Pinpoint the cell where the given text exists, returning its (x, y) midpoint coordinate. 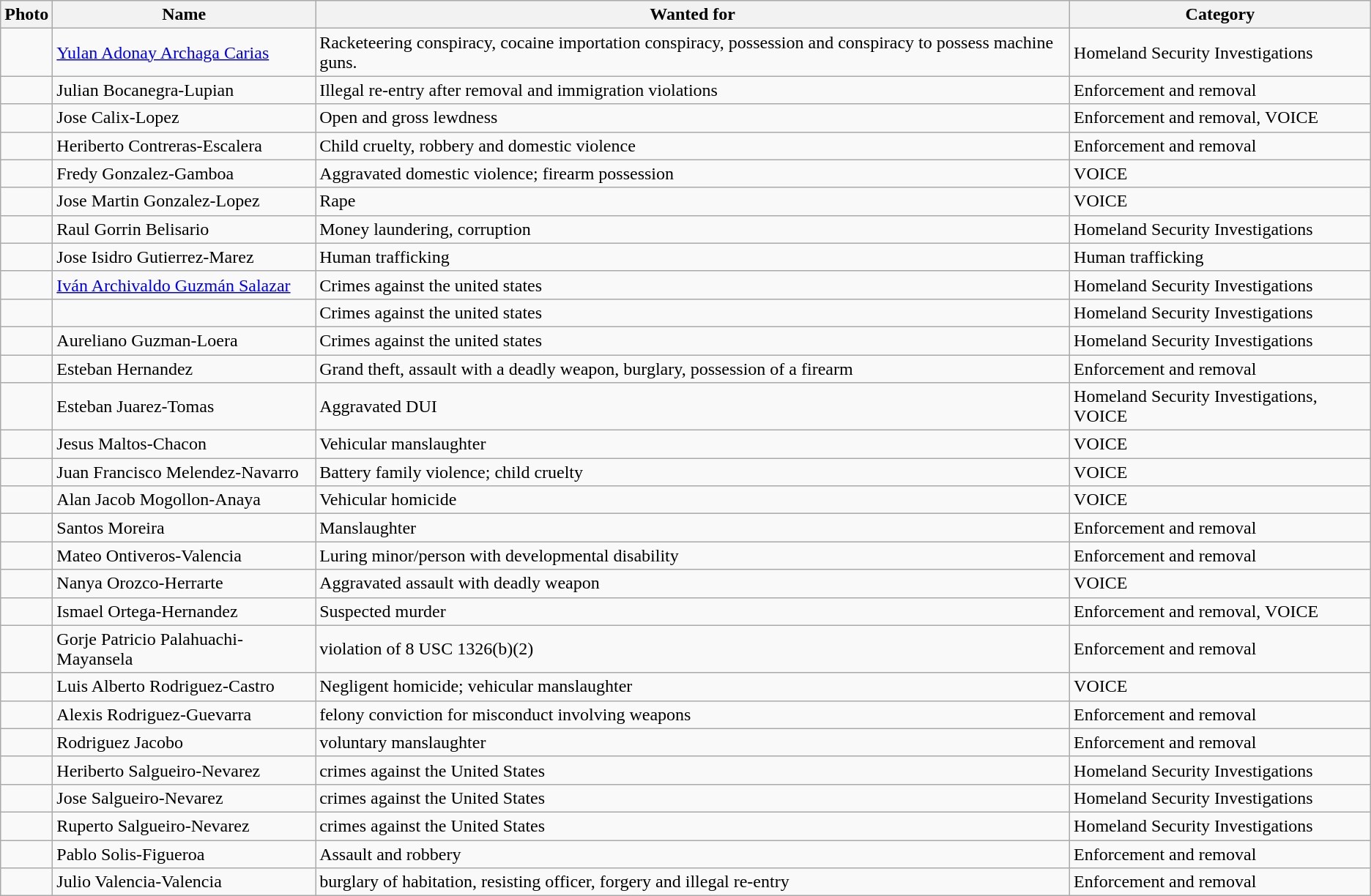
Jose Salgueiro-Nevarez (185, 798)
Pablo Solis-Figueroa (185, 854)
Wanted for (693, 15)
Luis Alberto Rodriguez-Castro (185, 687)
Alexis Rodriguez-Guevarra (185, 714)
Vehicular homicide (693, 500)
Rodriguez Jacobo (185, 742)
Racketeering conspiracy, cocaine importation conspiracy, possession and conspiracy to possess machine guns. (693, 53)
Suspected murder (693, 611)
Aureliano Guzman-Loera (185, 340)
Open and gross lewdness (693, 118)
Jose Martin Gonzalez-Lopez (185, 201)
Aggravated domestic violence; firearm possession (693, 173)
Name (185, 15)
Jesus Maltos-Chacon (185, 444)
Photo (26, 15)
Luring minor/person with developmental disability (693, 556)
Raul Gorrin Belisario (185, 229)
Mateo Ontiveros-Valencia (185, 556)
Ismael Ortega-Hernandez (185, 611)
Esteban Juarez-Tomas (185, 407)
Homeland Security Investigations, VOICE (1220, 407)
Alan Jacob Mogollon-Anaya (185, 500)
Vehicular manslaughter (693, 444)
voluntary manslaughter (693, 742)
Negligent homicide; vehicular manslaughter (693, 687)
Child cruelty, robbery and domestic violence (693, 146)
Santos Moreira (185, 528)
Battery family violence; child cruelty (693, 472)
Assault and robbery (693, 854)
Money laundering, corruption (693, 229)
Heriberto Contreras-Escalera (185, 146)
violation of 8 USC 1326(b)(2) (693, 649)
burglary of habitation, resisting officer, forgery and illegal re-entry (693, 882)
Category (1220, 15)
Manslaughter (693, 528)
Fredy Gonzalez-Gamboa (185, 173)
Aggravated DUI (693, 407)
Iván Archivaldo Guzmán Salazar (185, 285)
Ruperto Salgueiro-Nevarez (185, 826)
Heriberto Salgueiro-Nevarez (185, 770)
Esteban Hernandez (185, 368)
Rape (693, 201)
Illegal re-entry after removal and immigration violations (693, 90)
Grand theft, assault with a deadly weapon, burglary, possession of a firearm (693, 368)
Jose Isidro Gutierrez-Marez (185, 257)
felony conviction for misconduct involving weapons (693, 714)
Jose Calix-Lopez (185, 118)
Yulan Adonay Archaga Carias (185, 53)
Gorje Patricio Palahuachi-Mayansela (185, 649)
Nanya Orozco-Herrarte (185, 583)
Julian Bocanegra-Lupian (185, 90)
Juan Francisco Melendez-Navarro (185, 472)
Julio Valencia-Valencia (185, 882)
Aggravated assault with deadly weapon (693, 583)
